Identify which cell holds the provided text, then report its [x, y] central coordinate. 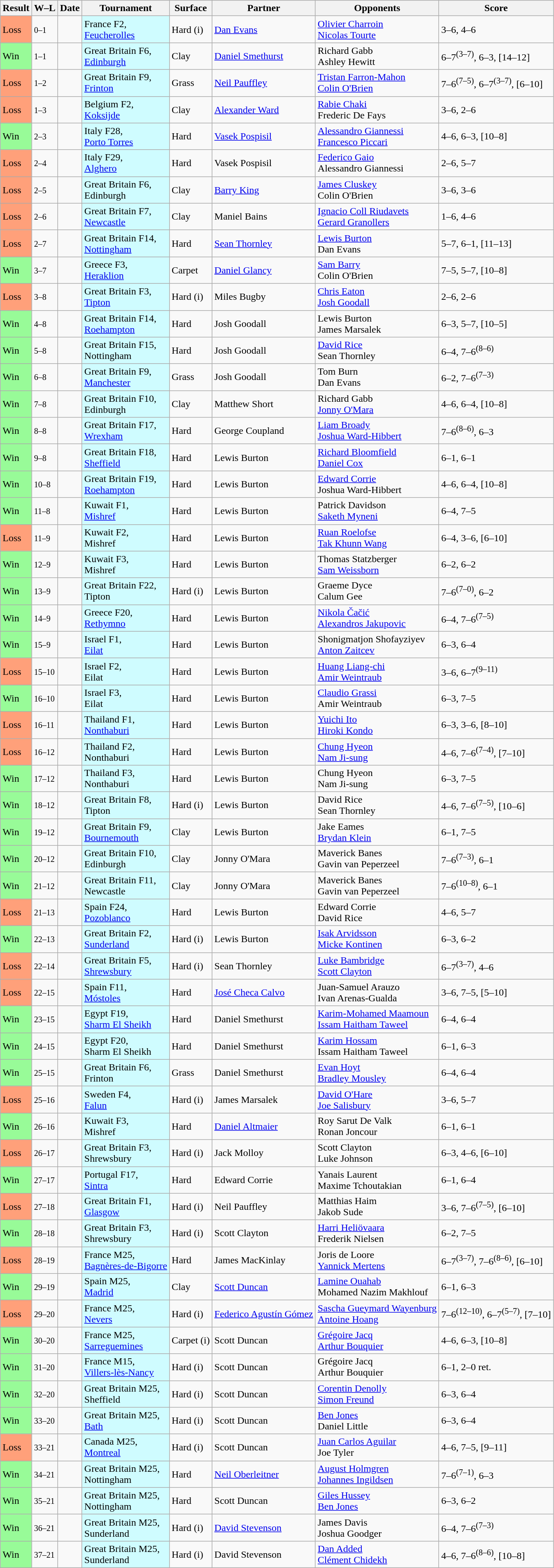
Tournament [126, 8]
Belgium F2, Koksijde [126, 109]
Great Britain F2, Sunderland [126, 939]
France M25, Nevers [126, 1313]
Daniel Altmaier [263, 1126]
Partner [263, 8]
James Davis Joshua Goodger [377, 1527]
25–16 [44, 1100]
30–20 [44, 1341]
1–6, 4–6 [496, 216]
7–5, 5–7, [10–8] [496, 270]
Kuwait F1, Mishref [126, 511]
Chris Eaton Josh Goodall [377, 297]
27–18 [44, 1207]
4–6, 7–6(8–6), [10–8] [496, 1554]
Great Britain F9, Manchester [126, 378]
6–2, 7–6(7–3) [496, 378]
6–7(3–7), 6–3, [14–12] [496, 56]
15–9 [44, 645]
Great Britain F9, Frinton [126, 83]
3–6, 7–6(7–5), [6–10] [496, 1207]
11–9 [44, 538]
17–12 [44, 779]
28–19 [44, 1260]
4–6, 7–5, [9–11] [496, 1448]
Score [496, 8]
3–6, 7–5, [5–10] [496, 993]
27–17 [44, 1179]
Federico Agustín Gómez [263, 1313]
France M25, Bagnères-de-Bigorre [126, 1260]
2–4 [44, 163]
6–2, 6–2 [496, 564]
Edward Corrie [263, 1179]
Carpet (i) [191, 1341]
Great Britain F19, Roehampton [126, 484]
Israel F1, Eilat [126, 645]
Sascha Gueymard Wayenburg Antoine Hoang [377, 1313]
16–10 [44, 698]
2–3 [44, 137]
Great Britain F22, Tipton [126, 591]
James Marsalek [263, 1100]
W–L [44, 8]
33–21 [44, 1448]
Canada M25, Montreal [126, 1448]
Great Britain F14, Roehampton [126, 323]
22–14 [44, 966]
Karim Hossam Issam Haitham Taweel [377, 1046]
16–11 [44, 725]
6–4, 7–6(7–5) [496, 618]
34–21 [44, 1474]
7–6(7–3), 6–1 [496, 859]
August Holmgren Johannes Ingildsen [377, 1474]
7–6(7–0), 6–2 [496, 591]
6–7(3–7), 7–6(8–6), [6–10] [496, 1260]
5–7, 6–1, [11–13] [496, 243]
Opponents [377, 8]
Richard Gabb Ashley Hewitt [377, 56]
Great Britain F9, Bournemouth [126, 832]
18–12 [44, 805]
Kuwait F2, Mishref [126, 538]
Carpet [191, 270]
Lewis Burton Dan Evans [377, 243]
James MacKinlay [263, 1260]
Portugal F17, Sintra [126, 1179]
Dan Added Clément Chidekh [377, 1554]
Barry King [263, 190]
2–5 [44, 190]
Maniel Bains [263, 216]
2–6 [44, 216]
19–12 [44, 832]
Luke Bambridge Scott Clayton [377, 966]
Ignacio Coll Riudavets Gerard Granollers [377, 216]
3–8 [44, 297]
Great Britain F15, Nottingham [126, 350]
23–15 [44, 1019]
4–6, 5–7 [496, 912]
37–21 [44, 1554]
6–4, 7–6(8–6) [496, 350]
5–8 [44, 350]
Liam Broady Joshua Ward-Hibbert [377, 431]
Greece F20, Rethymno [126, 618]
6–8 [44, 378]
Great Britain M25, Sheffield [126, 1394]
6–4, 7–5 [496, 511]
1–1 [44, 56]
Edward Corrie David Rice [377, 912]
Richard Gabb Jonny O'Mara [377, 404]
1–3 [44, 109]
3–6, 4–6 [496, 30]
6–2, 7–5 [496, 1234]
6–3, 5–7, [10–5] [496, 323]
Sam Barry Colin O'Brien [377, 270]
6–4, 7–6(7–3) [496, 1527]
David O'Hare Joe Salisbury [377, 1100]
Tom Burn Dan Evans [377, 378]
Spain M25, Madrid [126, 1287]
Miles Bugby [263, 297]
26–17 [44, 1153]
22–13 [44, 939]
Matthias Haim Jakob Sude [377, 1207]
29–20 [44, 1313]
3–7 [44, 270]
2–6, 5–7 [496, 163]
6–4, 3–6, [6–10] [496, 538]
2–7 [44, 243]
Huang Liang-chi Amir Weintraub [377, 671]
Yuichi Ito Hiroki Kondo [377, 725]
29–19 [44, 1287]
Great Britain M25, Bath [126, 1420]
10–8 [44, 484]
Scott Clayton Luke Johnson [377, 1153]
France M25, Sarreguemines [126, 1341]
Italy F28, Porto Torres [126, 137]
7–6(8–6), 6–3 [496, 431]
3–6, 5–7 [496, 1100]
6–7(3–7), 4–6 [496, 966]
0–1 [44, 30]
Dan Evans [263, 30]
25–15 [44, 1072]
Claudio Grassi Amir Weintraub [377, 698]
14–9 [44, 618]
Juan Carlos Aguilar Joe Tyler [377, 1448]
France M15, Villers-lès-Nancy [126, 1367]
Alessandro Giannessi Francesco Piccari [377, 137]
Edward Corrie Joshua Ward-Hibbert [377, 484]
Joris de Loore Yannick Mertens [377, 1260]
Corentin Denolly Simon Freund [377, 1394]
Great Britain F6, Frinton [126, 1072]
26–16 [44, 1126]
7–8 [44, 404]
6–1, 6–4 [496, 1179]
Patrick Davidson Saketh Myneni [377, 511]
Israel F2, Eilat [126, 671]
15–10 [44, 671]
Great Britain F14, Nottingham [126, 243]
8–8 [44, 431]
28–18 [44, 1234]
20–12 [44, 859]
7–6(10–8), 6–1 [496, 886]
Sweden F4, Falun [126, 1100]
35–21 [44, 1501]
Great Britain F7, Newcastle [126, 216]
Graeme Dyce Calum Gee [377, 591]
Great Britain F11, Newcastle [126, 886]
Result [16, 8]
Jack Molloy [263, 1153]
Great Britain F18, Sheffield [126, 457]
3–6, 2–6 [496, 109]
Jake Eames Brydan Klein [377, 832]
6–1, 2–0 ret. [496, 1367]
Egypt F20, Sharm El Sheikh [126, 1046]
Ben Jones Daniel Little [377, 1420]
22–15 [44, 993]
Alexander Ward [263, 109]
Giles Hussey Ben Jones [377, 1501]
Nikola Čačić Alexandros Jakupovic [377, 618]
Harri Heliövaara Frederik Nielsen [377, 1234]
Roy Sarut De Valk Ronan Joncour [377, 1126]
Thailand F2, Nonthaburi [126, 752]
Greece F3, Heraklion [126, 270]
32–20 [44, 1394]
James Cluskey Colin O'Brien [377, 190]
Lewis Burton James Marsalek [377, 323]
Rabie Chaki Frederic De Fays [377, 109]
Karim-Mohamed Maamoun Issam Haitham Taweel [377, 1019]
3–6, 6–7(9–11) [496, 671]
24–15 [44, 1046]
Lamine Ouahab Mohamed Nazim Makhlouf [377, 1287]
33–20 [44, 1420]
Tristan Farron-Mahon Colin O'Brien [377, 83]
7–6(7–5), 6–7(3–7), [6–10] [496, 83]
4–6, 7–6(7–5), [10–6] [496, 805]
Neil Oberleitner [263, 1474]
Spain F24, Pozoblanco [126, 912]
11–8 [44, 511]
Olivier Charroin Nicolas Tourte [377, 30]
Great Britain F17, Wrexham [126, 431]
Daniel Glancy [263, 270]
Date [70, 8]
France F2, Feucherolles [126, 30]
3–6, 3–6 [496, 190]
12–9 [44, 564]
6–3, 3–6, [8–10] [496, 725]
2–6, 2–6 [496, 297]
George Coupland [263, 431]
36–21 [44, 1527]
21–13 [44, 912]
Shonigmatjon Shofayziyev Anton Zaitcev [377, 645]
Surface [191, 8]
21–12 [44, 886]
Isak Arvidsson Micke Kontinen [377, 939]
Scott Clayton [263, 1234]
Egypt F19, Sharm El Sheikh [126, 1019]
Federico Gaio Alessandro Giannessi [377, 163]
13–9 [44, 591]
Thailand F3, Nonthaburi [126, 779]
Ruan Roelofse Tak Khunn Wang [377, 538]
Great Britain F3, Tipton [126, 297]
Great Britain F1, Glasgow [126, 1207]
Evan Hoyt Bradley Mousley [377, 1072]
Spain F11, Móstoles [126, 993]
Thailand F1, Nonthaburi [126, 725]
Israel F3, Eilat [126, 698]
6–1, 7–5 [496, 832]
4–8 [44, 323]
Italy F29, Alghero [126, 163]
Richard Bloomfield Daniel Cox [377, 457]
4–6, 7–6(7–4), [7–10] [496, 752]
31–20 [44, 1367]
7–6(12–10), 6–7(5–7), [7–10] [496, 1313]
16–12 [44, 752]
6–3, 4–6, [6–10] [496, 1153]
Yanais Laurent Maxime Tchoutakian [377, 1179]
7–6(7–1), 6–3 [496, 1474]
Thomas Statzberger Sam Weissborn [377, 564]
9–8 [44, 457]
Great Britain F8, Tipton [126, 805]
Juan-Samuel Arauzo Ivan Arenas-Gualda [377, 993]
Matthew Short [263, 404]
José Checa Calvo [263, 993]
Great Britain F5, Shrewsbury [126, 966]
1–2 [44, 83]
